From the cell containing the given text, extract its center point as [x, y] coordinate. 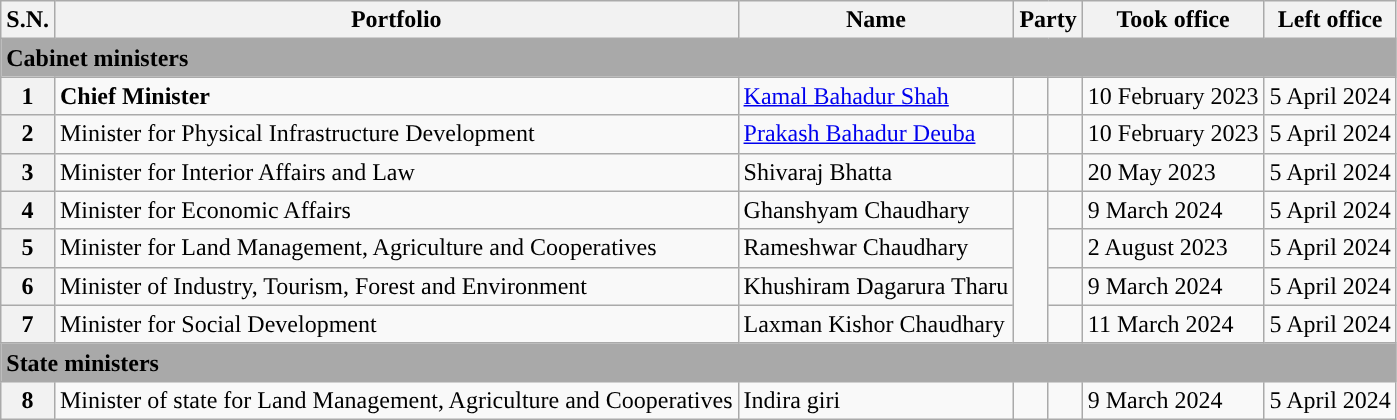
Laxman Kishor Chaudhary [876, 324]
Minister of state for Land Management, Agriculture and Cooperatives [396, 400]
Minister for Land Management, Agriculture and Cooperatives [396, 248]
State ministers [699, 362]
S.N. [28, 20]
8 [28, 400]
Party [1048, 20]
5 [28, 248]
11 March 2024 [1173, 324]
7 [28, 324]
Rameshwar Chaudhary [876, 248]
Prakash Bahadur Deuba [876, 134]
Minister for Social Development [396, 324]
1 [28, 96]
Cabinet ministers [699, 58]
Took office [1173, 20]
Minister for Interior Affairs and Law [396, 172]
Left office [1330, 20]
Minister for Economic Affairs [396, 210]
Name [876, 20]
20 May 2023 [1173, 172]
2 August 2023 [1173, 248]
Khushiram Dagarura Tharu [876, 286]
Shivaraj Bhatta [876, 172]
2 [28, 134]
6 [28, 286]
Minister of Industry, Tourism, Forest and Environment [396, 286]
Ghanshyam Chaudhary [876, 210]
Minister for Physical Infrastructure Development [396, 134]
4 [28, 210]
3 [28, 172]
Chief Minister [396, 96]
Indira giri [876, 400]
Kamal Bahadur Shah [876, 96]
Portfolio [396, 20]
